Extract the [x, y] coordinate from the center of the cell holding the provided text.  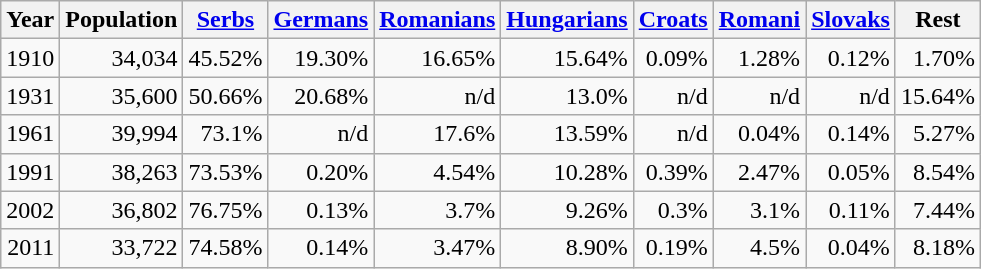
0.20% [321, 172]
73.1% [226, 134]
3.47% [438, 248]
2002 [30, 210]
8.18% [938, 248]
Hungarians [567, 20]
38,263 [122, 172]
13.0% [567, 96]
7.44% [938, 210]
20.68% [321, 96]
1961 [30, 134]
8.90% [567, 248]
17.6% [438, 134]
0.39% [673, 172]
0.05% [851, 172]
36,802 [122, 210]
2011 [30, 248]
4.54% [438, 172]
34,034 [122, 58]
0.19% [673, 248]
Germans [321, 20]
Romani [759, 20]
0.3% [673, 210]
76.75% [226, 210]
1.28% [759, 58]
73.53% [226, 172]
3.7% [438, 210]
4.5% [759, 248]
0.11% [851, 210]
45.52% [226, 58]
Rest [938, 20]
Population [122, 20]
1931 [30, 96]
8.54% [938, 172]
1910 [30, 58]
10.28% [567, 172]
Serbs [226, 20]
16.65% [438, 58]
0.09% [673, 58]
19.30% [321, 58]
33,722 [122, 248]
13.59% [567, 134]
50.66% [226, 96]
5.27% [938, 134]
Year [30, 20]
9.26% [567, 210]
35,600 [122, 96]
Slovaks [851, 20]
Croats [673, 20]
0.12% [851, 58]
74.58% [226, 248]
1991 [30, 172]
3.1% [759, 210]
Romanians [438, 20]
39,994 [122, 134]
2.47% [759, 172]
0.13% [321, 210]
1.70% [938, 58]
